Detect which cell encompasses the target text, then output its (X, Y) center coordinate. 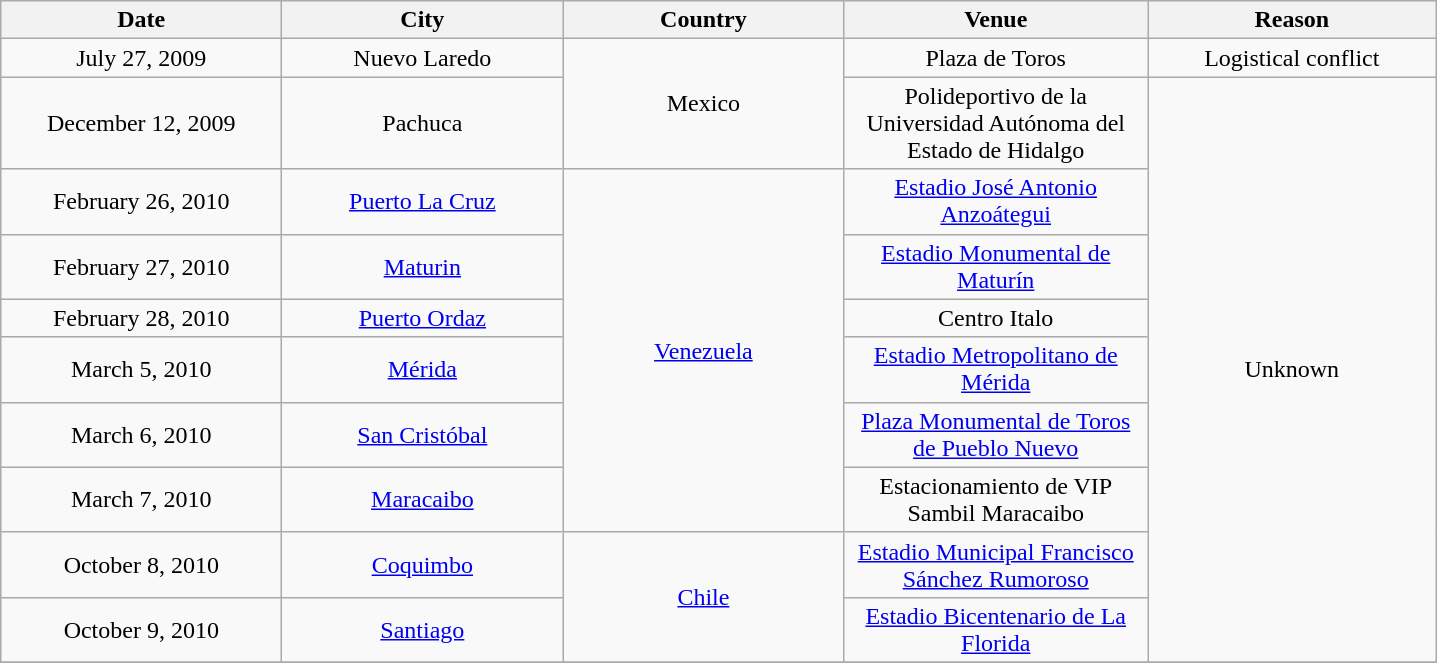
Mérida (422, 370)
Country (704, 20)
Venezuela (704, 350)
October 8, 2010 (142, 564)
Polideportivo de la Universidad Autónoma del Estado de Hidalgo (996, 123)
Pachuca (422, 123)
Santiago (422, 630)
Puerto Ordaz (422, 318)
Maracaibo (422, 500)
Centro Italo (996, 318)
Estadio Bicentenario de La Florida (996, 630)
February 26, 2010 (142, 202)
Estadio José Antonio Anzoátegui (996, 202)
Coquimbo (422, 564)
March 7, 2010 (142, 500)
Unknown (1292, 370)
Estadio Monumental de Maturín (996, 266)
Chile (704, 597)
Reason (1292, 20)
Venue (996, 20)
Puerto La Cruz (422, 202)
Plaza de Toros (996, 58)
Maturin (422, 266)
Estadio Municipal Francisco Sánchez Rumoroso (996, 564)
San Cristóbal (422, 434)
City (422, 20)
March 5, 2010 (142, 370)
Nuevo Laredo (422, 58)
February 28, 2010 (142, 318)
Logistical conflict (1292, 58)
July 27, 2009 (142, 58)
October 9, 2010 (142, 630)
Plaza Monumental de Toros de Pueblo Nuevo (996, 434)
December 12, 2009 (142, 123)
Estadio Metropolitano de Mérida (996, 370)
Estacionamiento de VIP Sambil Maracaibo (996, 500)
Mexico (704, 104)
February 27, 2010 (142, 266)
Date (142, 20)
March 6, 2010 (142, 434)
